Find where the given text appears and provide that cell's center as [X, Y] coordinate. 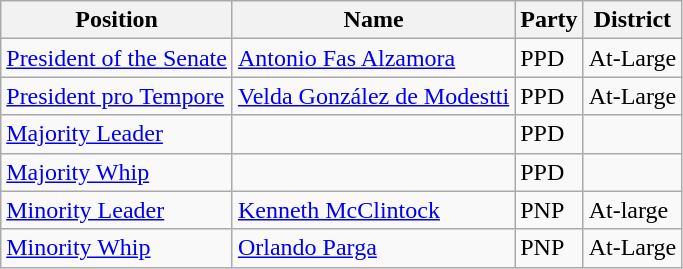
Antonio Fas Alzamora [373, 58]
Name [373, 20]
Minority Leader [117, 210]
Velda González de Modestti [373, 96]
Kenneth McClintock [373, 210]
President of the Senate [117, 58]
Majority Whip [117, 172]
President pro Tempore [117, 96]
Position [117, 20]
At-large [632, 210]
Party [549, 20]
Minority Whip [117, 248]
District [632, 20]
Majority Leader [117, 134]
Orlando Parga [373, 248]
